Output the (X, Y) coordinate of the center of the cell containing the given text.  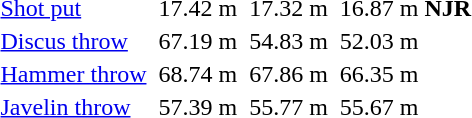
68.74 m (198, 74)
67.19 m (198, 41)
52.03 m (405, 41)
67.86 m (289, 74)
54.83 m (289, 41)
66.35 m (405, 74)
